Scan for the cell matching the given text and deliver its (x, y) coordinate at center. 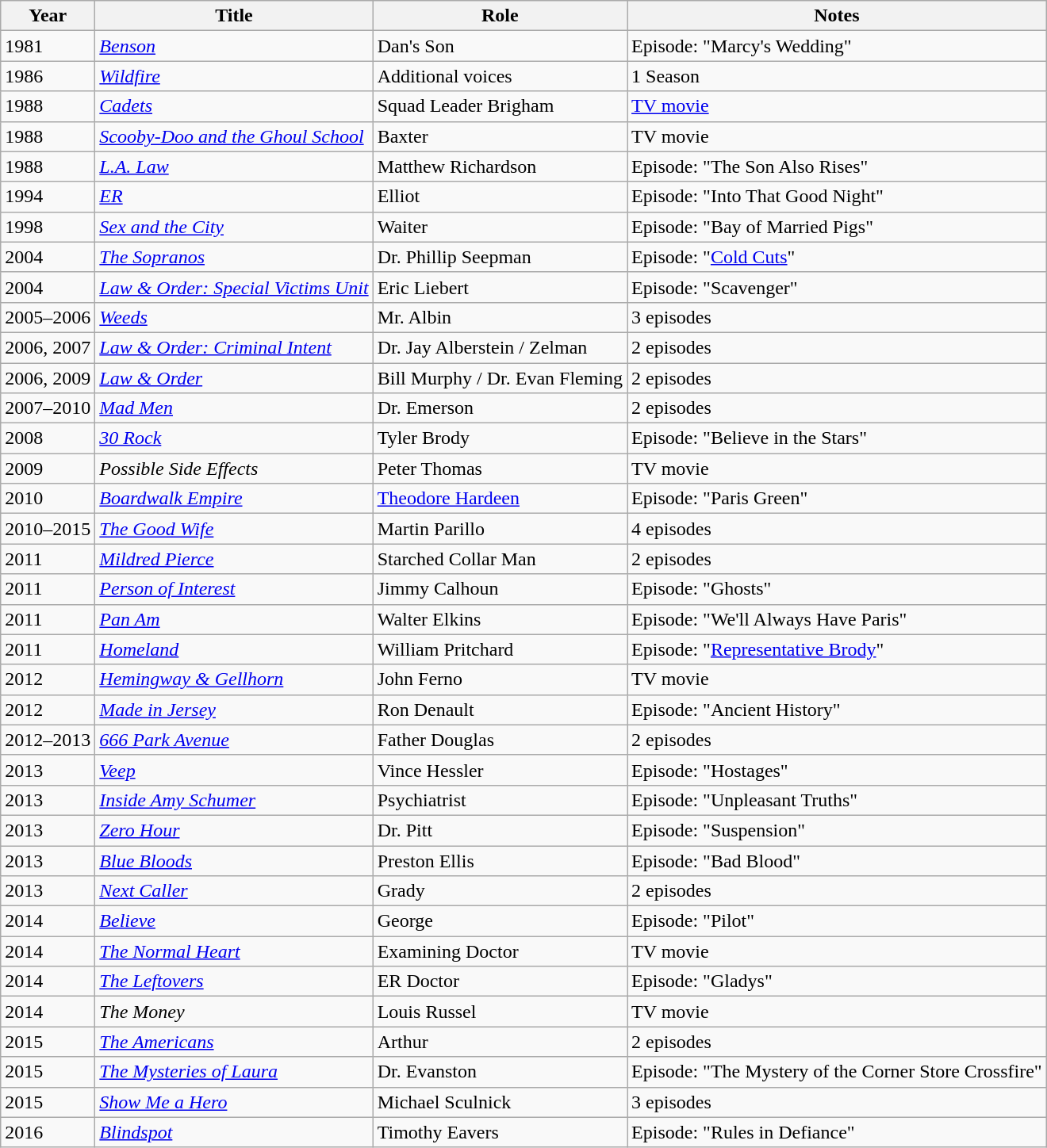
Episode: "Scavenger" (838, 287)
Weeds (234, 317)
Episode: "Marcy's Wedding" (838, 46)
George (500, 921)
Cadets (234, 106)
Blindspot (234, 1132)
2006, 2007 (48, 347)
2010–2015 (48, 529)
1994 (48, 197)
Dr. Evanston (500, 1072)
Wildfire (234, 76)
Elliot (500, 197)
Theodore Hardeen (500, 499)
666 Park Avenue (234, 740)
Episode: "Bad Blood" (838, 860)
Boardwalk Empire (234, 499)
Mad Men (234, 408)
1981 (48, 46)
Episode: "Ancient History" (838, 710)
Dr. Phillip Seepman (500, 257)
Walter Elkins (500, 619)
Law & Order (234, 378)
Believe (234, 921)
William Pritchard (500, 649)
Waiter (500, 227)
Examining Doctor (500, 951)
Sex and the City (234, 227)
Benson (234, 46)
Zero Hour (234, 830)
1998 (48, 227)
Episode: "Paris Green" (838, 499)
Dr. Pitt (500, 830)
The Leftovers (234, 982)
Episode: "The Mystery of the Corner Store Crossfire" (838, 1072)
Scooby-Doo and the Ghoul School (234, 136)
Dan's Son (500, 46)
Made in Jersey (234, 710)
Inside Amy Schumer (234, 800)
Squad Leader Brigham (500, 106)
Title (234, 16)
Episode: "Into That Good Night" (838, 197)
Jimmy Calhoun (500, 589)
2008 (48, 438)
2006, 2009 (48, 378)
Episode: "Ghosts" (838, 589)
Next Caller (234, 891)
Person of Interest (234, 589)
Pan Am (234, 619)
2009 (48, 469)
Role (500, 16)
Possible Side Effects (234, 469)
Law & Order: Special Victims Unit (234, 287)
2010 (48, 499)
Tyler Brody (500, 438)
1 Season (838, 76)
ER Doctor (500, 982)
Episode: "Believe in the Stars" (838, 438)
Episode: "Bay of Married Pigs" (838, 227)
Father Douglas (500, 740)
Michael Sculnick (500, 1102)
Mr. Albin (500, 317)
Peter Thomas (500, 469)
Hemingway & Gellhorn (234, 679)
Veep (234, 770)
Episode: "Cold Cuts" (838, 257)
ER (234, 197)
The Money (234, 1012)
Episode: "Pilot" (838, 921)
Dr. Jay Alberstein / Zelman (500, 347)
4 episodes (838, 529)
Episode: "Hostages" (838, 770)
Law & Order: Criminal Intent (234, 347)
1986 (48, 76)
2007–2010 (48, 408)
Additional voices (500, 76)
Arthur (500, 1042)
Dr. Emerson (500, 408)
Vince Hessler (500, 770)
Preston Ellis (500, 860)
Starched Collar Man (500, 559)
Martin Parillo (500, 529)
Homeland (234, 649)
Year (48, 16)
Show Me a Hero (234, 1102)
The Good Wife (234, 529)
2016 (48, 1132)
The Normal Heart (234, 951)
Notes (838, 16)
The Sopranos (234, 257)
Timothy Eavers (500, 1132)
Blue Bloods (234, 860)
The Mysteries of Laura (234, 1072)
L.A. Law (234, 166)
The Americans (234, 1042)
Episode: "The Son Also Rises" (838, 166)
Episode: "Representative Brody" (838, 649)
Eric Liebert (500, 287)
Episode: "Gladys" (838, 982)
Mildred Pierce (234, 559)
2005–2006 (48, 317)
Episode: "Suspension" (838, 830)
Grady (500, 891)
Baxter (500, 136)
Psychiatrist (500, 800)
Ron Denault (500, 710)
2012–2013 (48, 740)
Episode: "We'll Always Have Paris" (838, 619)
Matthew Richardson (500, 166)
Louis Russel (500, 1012)
30 Rock (234, 438)
Episode: "Unpleasant Truths" (838, 800)
John Ferno (500, 679)
Episode: "Rules in Defiance" (838, 1132)
Bill Murphy / Dr. Evan Fleming (500, 378)
